Pinpoint the cell where the given text exists, returning its (X, Y) midpoint coordinate. 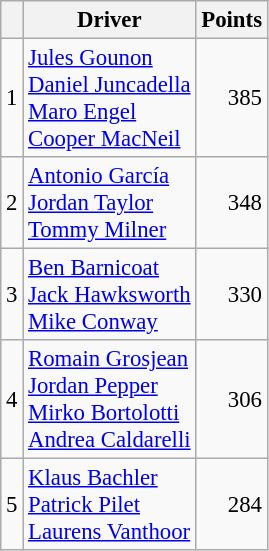
Ben Barnicoat Jack Hawksworth Mike Conway (110, 295)
Romain Grosjean Jordan Pepper Mirko Bortolotti Andrea Caldarelli (110, 400)
330 (232, 295)
2 (12, 203)
3 (12, 295)
284 (232, 505)
348 (232, 203)
1 (12, 98)
Driver (110, 20)
306 (232, 400)
385 (232, 98)
5 (12, 505)
Antonio García Jordan Taylor Tommy Milner (110, 203)
Jules Gounon Daniel Juncadella Maro Engel Cooper MacNeil (110, 98)
Points (232, 20)
Klaus Bachler Patrick Pilet Laurens Vanthoor (110, 505)
4 (12, 400)
